From the cell containing the given text, extract its center point as (X, Y) coordinate. 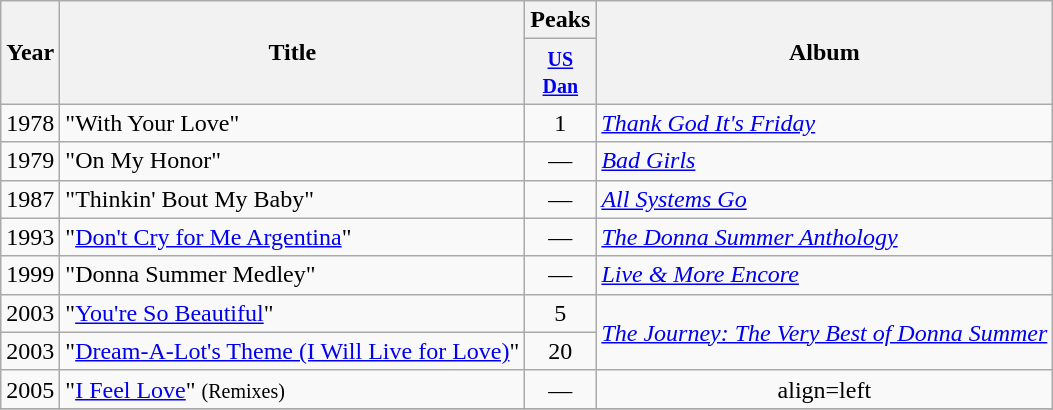
align=left (824, 389)
Album (824, 52)
1999 (30, 275)
"You're So Beautiful" (292, 313)
2005 (30, 389)
20 (560, 351)
"Donna Summer Medley" (292, 275)
Thank God It's Friday (824, 123)
1 (560, 123)
USDan (560, 72)
The Donna Summer Anthology (824, 237)
"Dream-A-Lot's Theme (I Will Live for Love)" (292, 351)
The Journey: The Very Best of Donna Summer (824, 332)
Peaks (560, 20)
All Systems Go (824, 199)
"Thinkin' Bout My Baby" (292, 199)
1979 (30, 161)
"On My Honor" (292, 161)
5 (560, 313)
"I Feel Love" (Remixes) (292, 389)
Live & More Encore (824, 275)
"With Your Love" (292, 123)
Title (292, 52)
1993 (30, 237)
Year (30, 52)
1978 (30, 123)
"Don't Cry for Me Argentina" (292, 237)
1987 (30, 199)
Bad Girls (824, 161)
